Identify which cell holds the provided text, then report its (x, y) central coordinate. 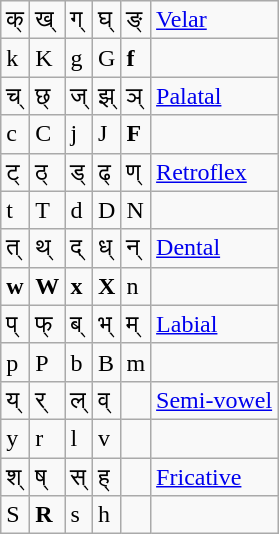
ढ् (106, 172)
W (48, 286)
w (16, 286)
J (106, 134)
ट् (16, 172)
ष् (48, 477)
Retroflex (214, 172)
N (136, 210)
t (16, 210)
श् (16, 477)
P (48, 362)
भ् (106, 324)
h (106, 515)
Dental (214, 248)
प् (16, 324)
n (136, 286)
c (16, 134)
झ् (106, 96)
f (136, 58)
म् (136, 324)
ग् (79, 20)
ञ् (136, 96)
d (79, 210)
R (48, 515)
ठ् (48, 172)
b (79, 362)
X (106, 286)
त् (16, 248)
व् (106, 400)
र् (48, 400)
द् (79, 248)
य् (16, 400)
ध् (106, 248)
v (106, 438)
ङ् (136, 20)
F (136, 134)
K (48, 58)
ड् (79, 172)
Velar (214, 20)
ज् (79, 96)
T (48, 210)
फ् (48, 324)
S (16, 515)
थ् (48, 248)
Fricative (214, 477)
छ् (48, 96)
r (48, 438)
D (106, 210)
x (79, 286)
Labial (214, 324)
क् (16, 20)
G (106, 58)
l (79, 438)
s (79, 515)
Palatal (214, 96)
B (106, 362)
ण् (136, 172)
न् (136, 248)
m (136, 362)
च् (16, 96)
ब् (79, 324)
y (16, 438)
स् (79, 477)
Semi-vowel (214, 400)
j (79, 134)
p (16, 362)
k (16, 58)
C (48, 134)
ख् (48, 20)
घ् (106, 20)
g (79, 58)
ल् (79, 400)
ह् (106, 477)
